From the cell containing the given text, extract its center point as [x, y] coordinate. 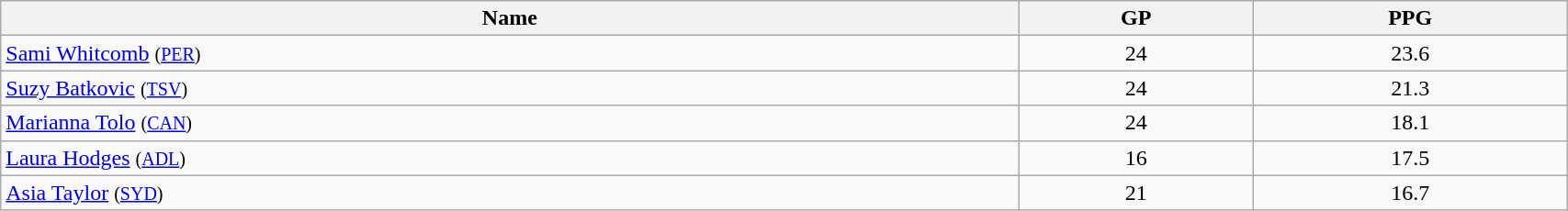
21 [1136, 193]
GP [1136, 18]
21.3 [1411, 88]
16.7 [1411, 193]
23.6 [1411, 53]
18.1 [1411, 123]
Asia Taylor (SYD) [510, 193]
Sami Whitcomb (PER) [510, 53]
16 [1136, 158]
Laura Hodges (ADL) [510, 158]
17.5 [1411, 158]
Marianna Tolo (CAN) [510, 123]
Suzy Batkovic (TSV) [510, 88]
Name [510, 18]
PPG [1411, 18]
